Provide the [X, Y] coordinate of the cell's center where the given text is located.  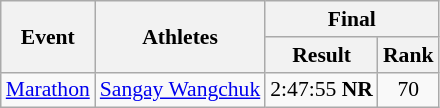
Final [352, 19]
Result [322, 55]
Athletes [180, 36]
2:47:55 NR [322, 90]
Sangay Wangchuk [180, 90]
70 [408, 90]
Event [48, 36]
Rank [408, 55]
Marathon [48, 90]
